Detect which cell encompasses the target text, then output its [x, y] center coordinate. 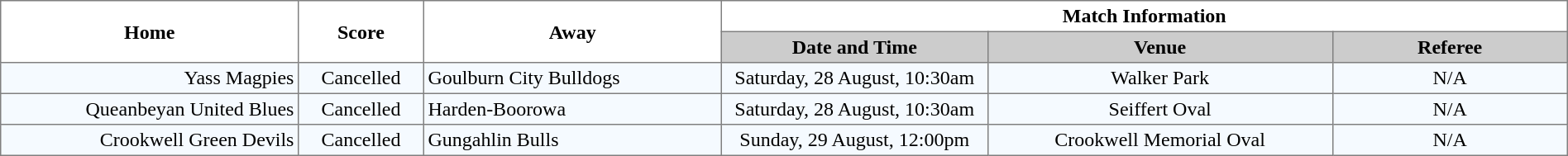
Crookwell Green Devils [150, 140]
Gungahlin Bulls [572, 140]
Score [361, 31]
Harden-Boorowa [572, 109]
Seiffert Oval [1159, 109]
Away [572, 31]
Date and Time [854, 47]
Walker Park [1159, 78]
Venue [1159, 47]
Referee [1450, 47]
Queanbeyan United Blues [150, 109]
Sunday, 29 August, 12:00pm [854, 140]
Match Information [1145, 17]
Crookwell Memorial Oval [1159, 140]
Goulburn City Bulldogs [572, 78]
Yass Magpies [150, 78]
Home [150, 31]
